Return the (X, Y) coordinate for the center point of the cell that contains the specified text.  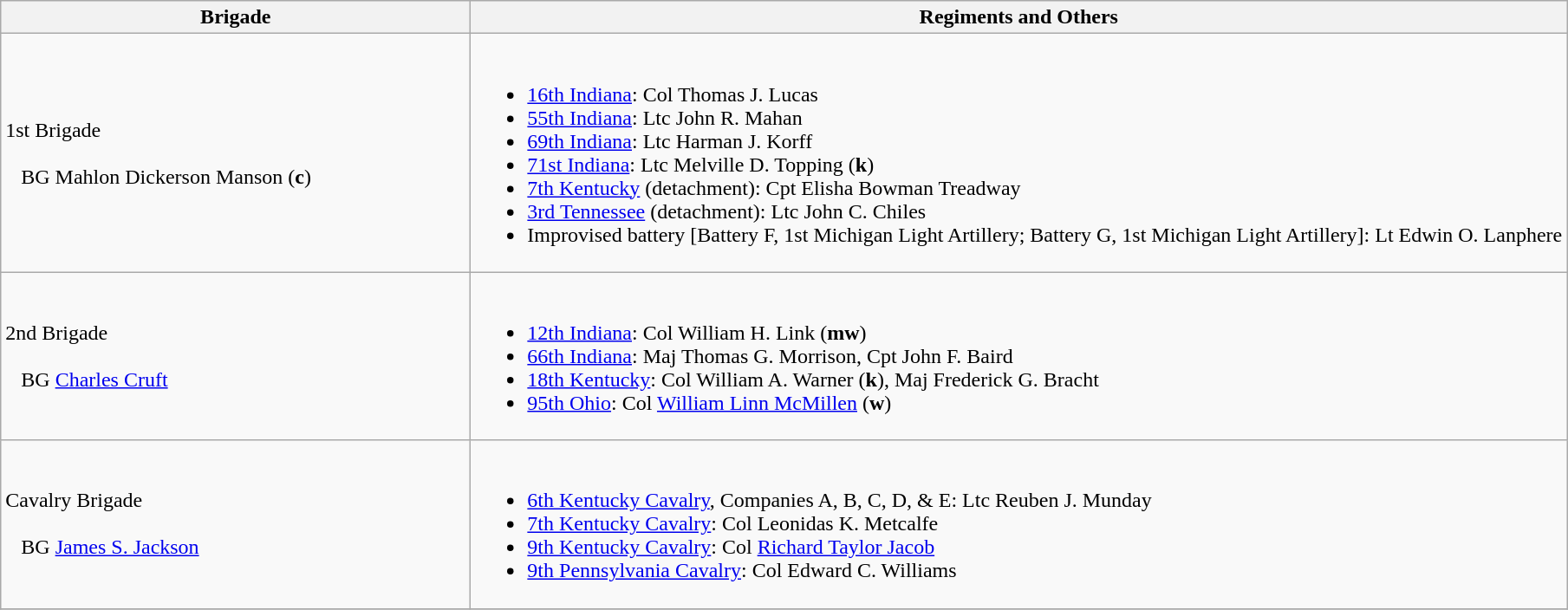
Brigade (236, 17)
Regiments and Others (1019, 17)
2nd Brigade BG Charles Cruft (236, 356)
1st Brigade BG Mahlon Dickerson Manson (c) (236, 152)
Cavalry Brigade BG James S. Jackson (236, 524)
